Provide the (X, Y) coordinate of the cell's center where the given text is located.  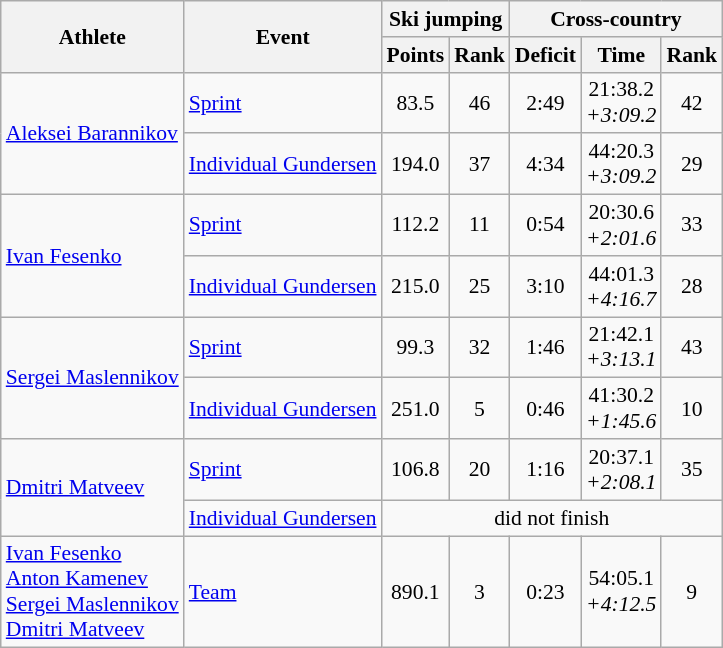
21:38.2+3:09.2 (621, 102)
37 (480, 164)
2:49 (546, 102)
Cross-country (616, 19)
21:42.1+3:13.1 (621, 348)
28 (692, 286)
11 (480, 226)
25 (480, 286)
20:30.6+2:01.6 (621, 226)
194.0 (416, 164)
44:20.3+3:09.2 (621, 164)
106.8 (416, 470)
1:46 (546, 348)
20 (480, 470)
Team (283, 592)
46 (480, 102)
Sergei Maslennikov (92, 378)
32 (480, 348)
112.2 (416, 226)
Event (283, 36)
3:10 (546, 286)
29 (692, 164)
4:34 (546, 164)
9 (692, 592)
41:30.2+1:45.6 (621, 408)
0:46 (546, 408)
0:54 (546, 226)
Ski jumping (446, 19)
43 (692, 348)
44:01.3+4:16.7 (621, 286)
1:16 (546, 470)
54:05.1+4:12.5 (621, 592)
Athlete (92, 36)
83.5 (416, 102)
5 (480, 408)
251.0 (416, 408)
Dmitri Matveev (92, 488)
3 (480, 592)
20:37.1+2:08.1 (621, 470)
Aleksei Barannikov (92, 133)
Ivan Fesenko (92, 256)
Time (621, 55)
33 (692, 226)
Points (416, 55)
35 (692, 470)
99.3 (416, 348)
42 (692, 102)
890.1 (416, 592)
10 (692, 408)
215.0 (416, 286)
0:23 (546, 592)
did not finish (552, 518)
Deficit (546, 55)
Ivan FesenkoAnton KamenevSergei MaslennikovDmitri Matveev (92, 592)
